Output the (X, Y) coordinate of the center of the cell containing the given text.  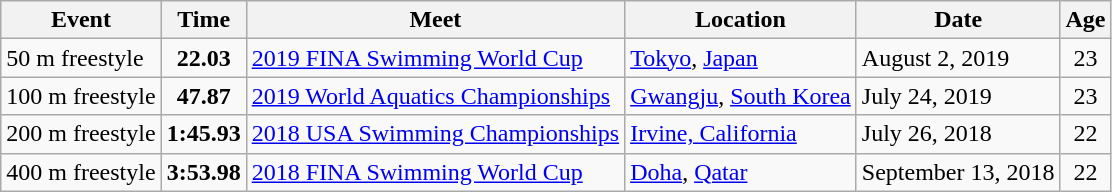
Irvine, California (741, 134)
3:53.98 (204, 172)
Event (81, 20)
2019 World Aquatics Championships (435, 96)
Doha, Qatar (741, 172)
2019 FINA Swimming World Cup (435, 58)
Tokyo, Japan (741, 58)
Time (204, 20)
July 26, 2018 (958, 134)
1:45.93 (204, 134)
Location (741, 20)
100 m freestyle (81, 96)
Meet (435, 20)
September 13, 2018 (958, 172)
2018 USA Swimming Championships (435, 134)
400 m freestyle (81, 172)
August 2, 2019 (958, 58)
July 24, 2019 (958, 96)
Age (1086, 20)
Date (958, 20)
2018 FINA Swimming World Cup (435, 172)
22.03 (204, 58)
Gwangju, South Korea (741, 96)
47.87 (204, 96)
50 m freestyle (81, 58)
200 m freestyle (81, 134)
